Provide the [X, Y] coordinate of the cell's center where the given text is located.  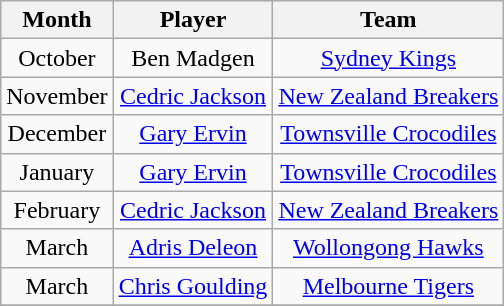
Melbourne Tigers [388, 286]
Chris Goulding [193, 286]
January [57, 172]
Team [388, 20]
Wollongong Hawks [388, 248]
Month [57, 20]
Player [193, 20]
Sydney Kings [388, 58]
December [57, 134]
Ben Madgen [193, 58]
February [57, 210]
October [57, 58]
Adris Deleon [193, 248]
November [57, 96]
